Capture the cell that displays the provided text and extract its (x, y) central coordinate. 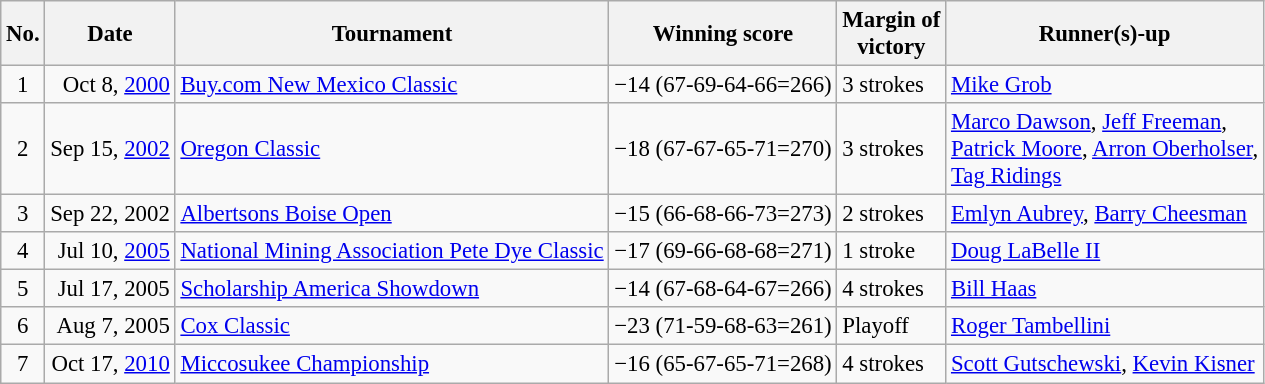
5 (23, 289)
−18 (67-67-65-71=270) (723, 149)
7 (23, 364)
1 (23, 85)
Roger Tambellini (1105, 327)
Jul 10, 2005 (110, 251)
Jul 17, 2005 (110, 289)
Tournament (392, 34)
National Mining Association Pete Dye Classic (392, 251)
Runner(s)-up (1105, 34)
Aug 7, 2005 (110, 327)
Cox Classic (392, 327)
Sep 22, 2002 (110, 214)
4 (23, 251)
Doug LaBelle II (1105, 251)
−23 (71-59-68-63=261) (723, 327)
No. (23, 34)
2 (23, 149)
3 (23, 214)
Scholarship America Showdown (392, 289)
−17 (69-66-68-68=271) (723, 251)
Emlyn Aubrey, Barry Cheesman (1105, 214)
Playoff (892, 327)
Buy.com New Mexico Classic (392, 85)
Miccosukee Championship (392, 364)
2 strokes (892, 214)
Margin ofvictory (892, 34)
−14 (67-68-64-67=266) (723, 289)
Sep 15, 2002 (110, 149)
−15 (66-68-66-73=273) (723, 214)
Albertsons Boise Open (392, 214)
Date (110, 34)
Oct 8, 2000 (110, 85)
1 stroke (892, 251)
Oregon Classic (392, 149)
Marco Dawson, Jeff Freeman, Patrick Moore, Arron Oberholser, Tag Ridings (1105, 149)
Mike Grob (1105, 85)
6 (23, 327)
Bill Haas (1105, 289)
Oct 17, 2010 (110, 364)
Scott Gutschewski, Kevin Kisner (1105, 364)
Winning score (723, 34)
−14 (67-69-64-66=266) (723, 85)
−16 (65-67-65-71=268) (723, 364)
